For the text-containing cell, return its midpoint in (X, Y) coordinate format. 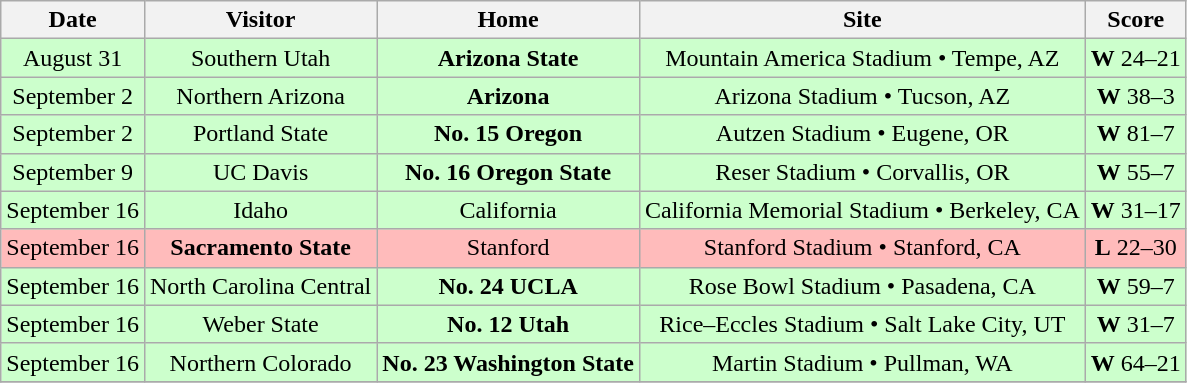
Date (73, 20)
Northern Arizona (260, 96)
No. 12 Utah (508, 324)
September 9 (73, 172)
Stanford Stadium • Stanford, CA (862, 248)
Stanford (508, 248)
W 31–7 (1136, 324)
Southern Utah (260, 58)
Arizona (508, 96)
W 59–7 (1136, 286)
Mountain America Stadium • Tempe, AZ (862, 58)
W 55–7 (1136, 172)
Home (508, 20)
W 31–17 (1136, 210)
No. 23 Washington State (508, 362)
Arizona Stadium • Tucson, AZ (862, 96)
Rose Bowl Stadium • Pasadena, CA (862, 286)
No. 15 Oregon (508, 134)
Portland State (260, 134)
W 38–3 (1136, 96)
W 64–21 (1136, 362)
Site (862, 20)
Reser Stadium • Corvallis, OR (862, 172)
Northern Colorado (260, 362)
Weber State (260, 324)
California (508, 210)
No. 16 Oregon State (508, 172)
W 24–21 (1136, 58)
Rice–Eccles Stadium • Salt Lake City, UT (862, 324)
August 31 (73, 58)
W 81–7 (1136, 134)
Idaho (260, 210)
UC Davis (260, 172)
Martin Stadium • Pullman, WA (862, 362)
L 22–30 (1136, 248)
Sacramento State (260, 248)
Score (1136, 20)
No. 24 UCLA (508, 286)
Autzen Stadium • Eugene, OR (862, 134)
North Carolina Central (260, 286)
California Memorial Stadium • Berkeley, CA (862, 210)
Arizona State (508, 58)
Visitor (260, 20)
